Output the (x, y) coordinate of the center of the cell containing the given text.  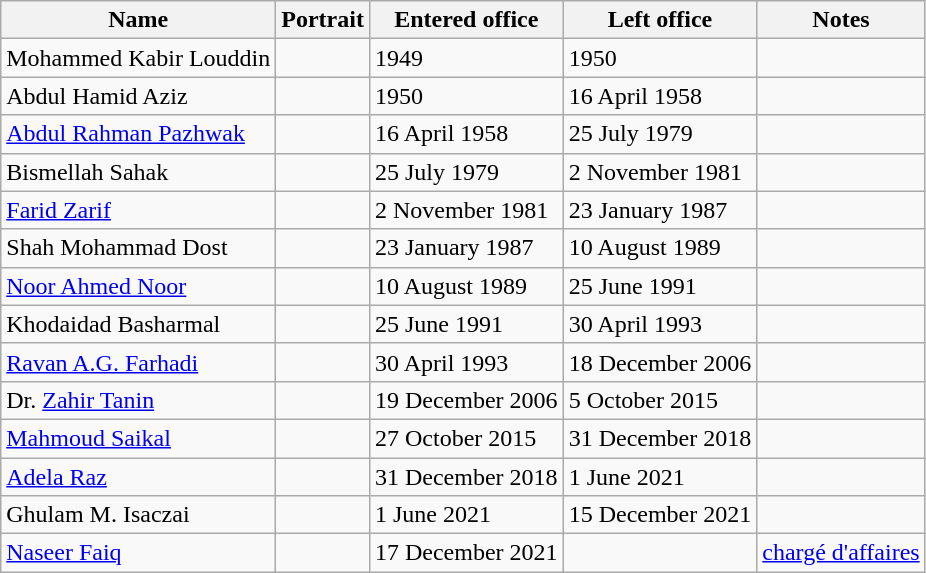
18 December 2006 (660, 362)
chargé d'affaires (841, 553)
Noor Ahmed Noor (138, 286)
Left office (660, 20)
Ravan A.G. Farhadi (138, 362)
Naseer Faiq (138, 553)
15 December 2021 (660, 515)
Notes (841, 20)
19 December 2006 (466, 400)
Mohammed Kabir Louddin (138, 58)
Adela Raz (138, 477)
Shah Mohammad Dost (138, 248)
27 October 2015 (466, 438)
5 October 2015 (660, 400)
Abdul Hamid Aziz (138, 96)
Bismellah Sahak (138, 172)
1949 (466, 58)
Name (138, 20)
Farid Zarif (138, 210)
Khodaidad Basharmal (138, 324)
Portrait (323, 20)
Mahmoud Saikal (138, 438)
Dr. Zahir Tanin (138, 400)
Ghulam M. Isaczai (138, 515)
17 December 2021 (466, 553)
Entered office (466, 20)
Abdul Rahman Pazhwak (138, 134)
